From the cell containing the given text, extract its center point as (x, y) coordinate. 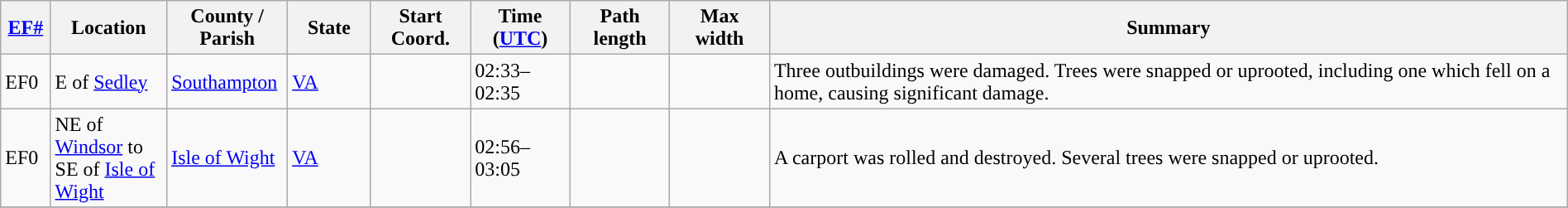
NE of Windsor to SE of Isle of Wight (109, 157)
Isle of Wight (227, 157)
Start Coord. (420, 28)
02:56–03:05 (521, 157)
State (329, 28)
E of Sedley (109, 81)
Southampton (227, 81)
EF# (26, 28)
Location (109, 28)
Three outbuildings were damaged. Trees were snapped or uprooted, including one which fell on a home, causing significant damage. (1168, 81)
Time (UTC) (521, 28)
Max width (719, 28)
Summary (1168, 28)
Path length (620, 28)
County / Parish (227, 28)
02:33–02:35 (521, 81)
A carport was rolled and destroyed. Several trees were snapped or uprooted. (1168, 157)
